Pinpoint the cell where the given text exists, returning its (x, y) midpoint coordinate. 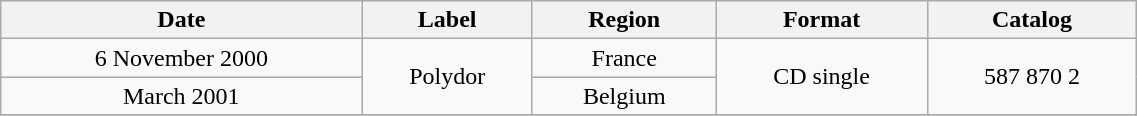
587 870 2 (1032, 77)
Region (624, 20)
March 2001 (182, 96)
Date (182, 20)
France (624, 58)
Catalog (1032, 20)
Format (822, 20)
Polydor (448, 77)
6 November 2000 (182, 58)
Belgium (624, 96)
Label (448, 20)
CD single (822, 77)
